Extract the (X, Y) coordinate from the center of the cell holding the provided text.  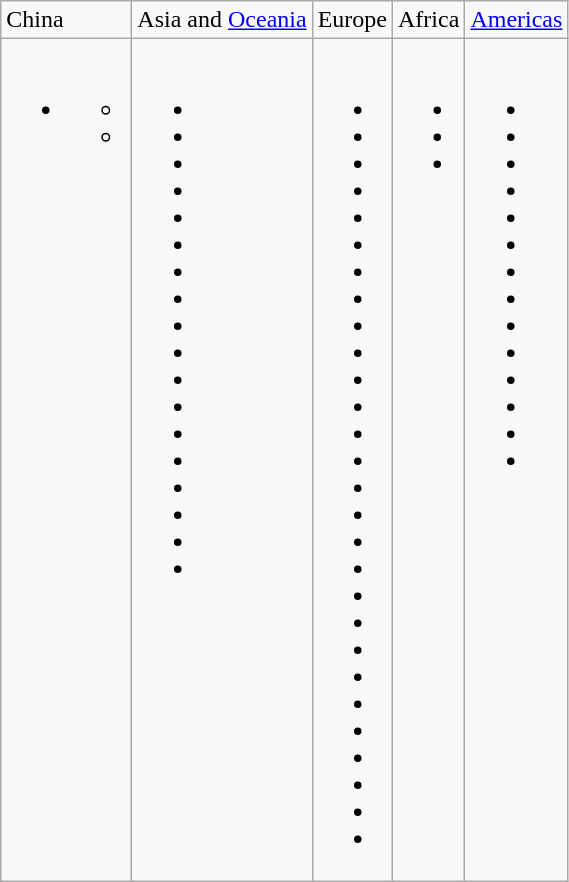
Europe (352, 20)
China (66, 20)
Asia and Oceania (222, 20)
Africa (429, 20)
Americas (516, 20)
